Capture the cell that displays the provided text and extract its (X, Y) central coordinate. 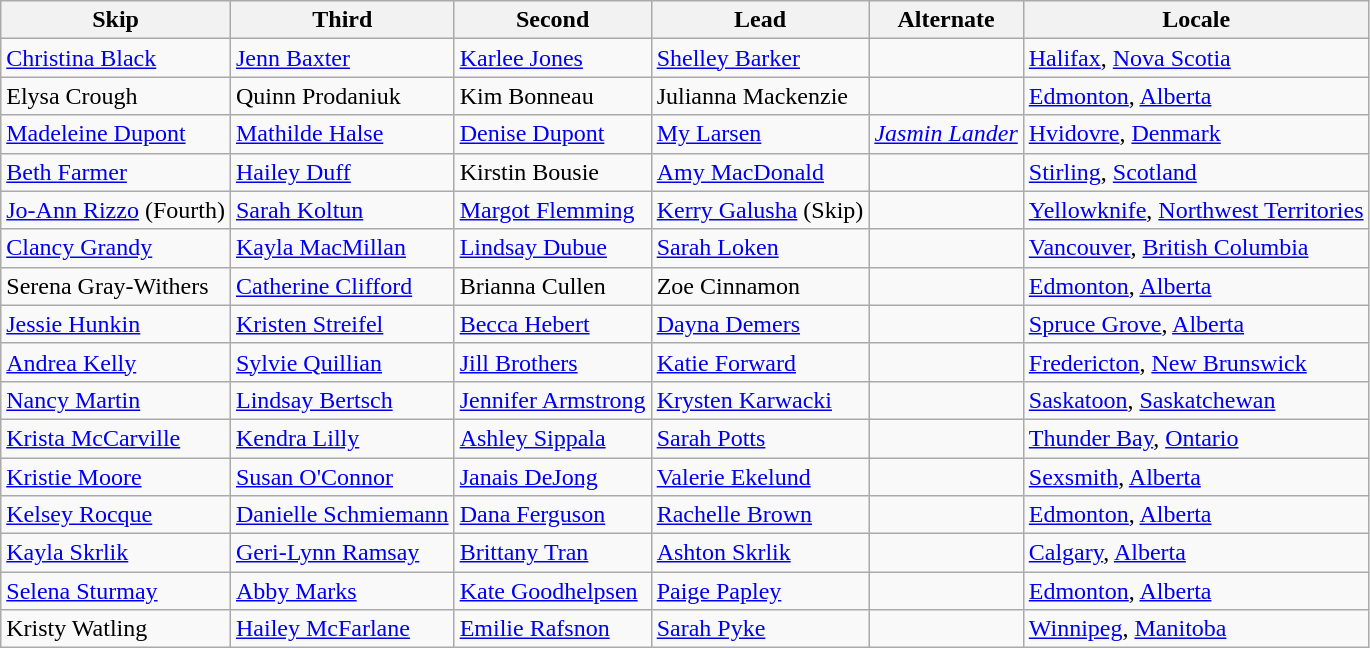
Kayla MacMillan (342, 248)
Kerry Galusha (Skip) (760, 210)
Elysa Crough (116, 96)
Serena Gray-Withers (116, 286)
Jennifer Armstrong (552, 400)
Calgary, Alberta (1196, 553)
Lead (760, 20)
Quinn Prodaniuk (342, 96)
Winnipeg, Manitoba (1196, 629)
Ashley Sippala (552, 438)
Skip (116, 20)
Kayla Skrlik (116, 553)
Kate Goodhelpsen (552, 591)
Danielle Schmiemann (342, 515)
Catherine Clifford (342, 286)
Madeleine Dupont (116, 134)
Yellowknife, Northwest Territories (1196, 210)
Saskatoon, Saskatchewan (1196, 400)
Hvidovre, Denmark (1196, 134)
Jill Brothers (552, 362)
Kelsey Rocque (116, 515)
Jo-Ann Rizzo (Fourth) (116, 210)
Second (552, 20)
Hailey McFarlane (342, 629)
Valerie Ekelund (760, 477)
Julianna Mackenzie (760, 96)
Geri-Lynn Ramsay (342, 553)
Abby Marks (342, 591)
Kristie Moore (116, 477)
Brianna Cullen (552, 286)
Dana Ferguson (552, 515)
Sarah Pyke (760, 629)
Beth Farmer (116, 172)
Kristen Streifel (342, 324)
Halifax, Nova Scotia (1196, 58)
Krista McCarville (116, 438)
Kristy Watling (116, 629)
Christina Black (116, 58)
Shelley Barker (760, 58)
Becca Hebert (552, 324)
Kim Bonneau (552, 96)
Dayna Demers (760, 324)
Rachelle Brown (760, 515)
Brittany Tran (552, 553)
Margot Flemming (552, 210)
Denise Dupont (552, 134)
Kendra Lilly (342, 438)
Nancy Martin (116, 400)
Jenn Baxter (342, 58)
Jessie Hunkin (116, 324)
Sexsmith, Alberta (1196, 477)
Ashton Skrlik (760, 553)
Lindsay Dubue (552, 248)
Susan O'Connor (342, 477)
Karlee Jones (552, 58)
Vancouver, British Columbia (1196, 248)
Janais DeJong (552, 477)
Hailey Duff (342, 172)
Stirling, Scotland (1196, 172)
Katie Forward (760, 362)
Zoe Cinnamon (760, 286)
Sarah Loken (760, 248)
Locale (1196, 20)
Emilie Rafsnon (552, 629)
My Larsen (760, 134)
Spruce Grove, Alberta (1196, 324)
Jasmin Lander (946, 134)
Selena Sturmay (116, 591)
Thunder Bay, Ontario (1196, 438)
Paige Papley (760, 591)
Sylvie Quillian (342, 362)
Lindsay Bertsch (342, 400)
Sarah Koltun (342, 210)
Krysten Karwacki (760, 400)
Amy MacDonald (760, 172)
Andrea Kelly (116, 362)
Clancy Grandy (116, 248)
Kirstin Bousie (552, 172)
Sarah Potts (760, 438)
Alternate (946, 20)
Mathilde Halse (342, 134)
Third (342, 20)
Fredericton, New Brunswick (1196, 362)
